Capture the cell that displays the provided text and extract its (x, y) central coordinate. 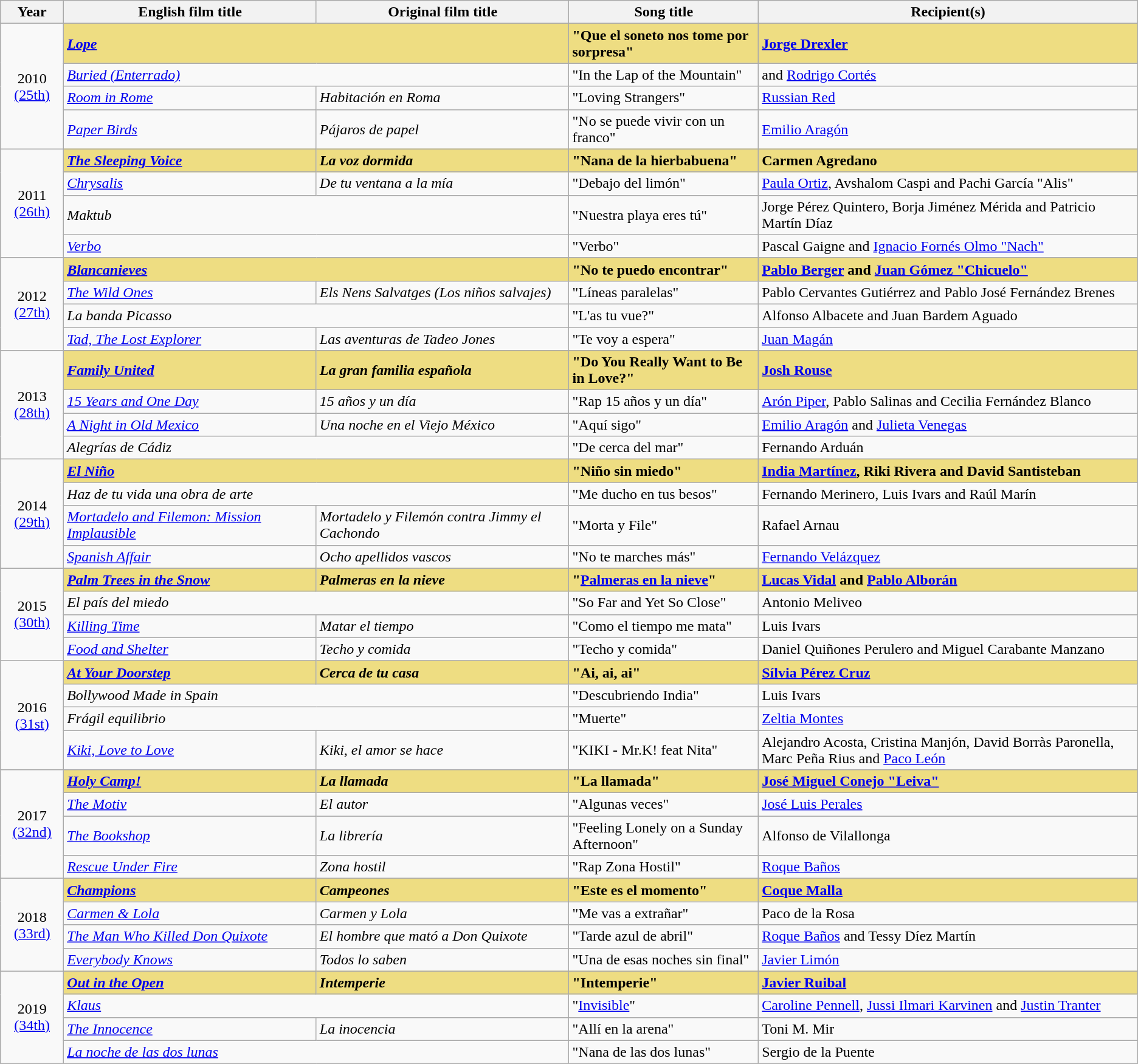
Mortadelo and Filemon: Mission Implausible (190, 525)
Out in the Open (190, 983)
Recipient(s) (948, 12)
15 Years and One Day (190, 402)
Jorge Pérez Quintero, Borja Jiménez Mérida and Patricio Martín Díaz (948, 215)
2018(33rd) (32, 925)
Tad, The Lost Explorer (190, 338)
De tu ventana a la mía (443, 184)
2014(29th) (32, 514)
Bollywood Made in Spain (316, 695)
Buried (Enterrado) (316, 75)
Paper Birds (190, 129)
Pablo Berger and Juan Gómez "Chicuelo" (948, 269)
"Intemperie" (664, 983)
Techo y comida (443, 649)
Alegrías de Cádiz (316, 448)
Verbo (316, 246)
2012(27th) (32, 304)
Matar el tiempo (443, 626)
Carmen y Lola (443, 913)
English film title (190, 12)
"Me ducho en tus besos" (664, 494)
El hombre que mató a Don Quixote (443, 936)
The Motiv (190, 805)
Pablo Cervantes Gutiérrez and Pablo José Fernández Brenes (948, 292)
At Your Doorstep (190, 672)
La inocencia (443, 1029)
"Nuestra playa eres tú" (664, 215)
Todos lo saben (443, 959)
"De cerca del mar" (664, 448)
India Martínez, Riki Rivera and David Santisteban (948, 471)
Paula Ortiz, Avshalom Caspi and Pachi García "Alis" (948, 184)
"Palmeras en la nieve" (664, 580)
"Nana de las dos lunas" (664, 1052)
Toni M. Mir (948, 1029)
El Niño (316, 471)
Klaus (316, 1006)
Room in Rome (190, 98)
Blancanieves (316, 269)
Pascal Gaigne and Ignacio Fornés Olmo "Nach" (948, 246)
Coque Malla (948, 890)
"Techo y comida" (664, 649)
2017(32nd) (32, 824)
Campeones (443, 890)
"Morta y File" (664, 525)
"Do You Really Want to Be in Love?" (664, 371)
Sergio de la Puente (948, 1052)
"Loving Strangers" (664, 98)
Carmen & Lola (190, 913)
"Debajo del limón" (664, 184)
Intemperie (443, 983)
"Invisible" (664, 1006)
Rescue Under Fire (190, 867)
Emilio Aragón (948, 129)
2011(26th) (32, 203)
José Luis Perales (948, 805)
Josh Rouse (948, 371)
El autor (443, 805)
A Night in Old Mexico (190, 425)
"Niño sin miedo" (664, 471)
"Te voy a espera" (664, 338)
"Verbo" (664, 246)
Frágil equilibrio (316, 718)
Alfonso Albacete and Juan Bardem Aguado (948, 315)
Fernando Merinero, Luis Ivars and Raúl Marín (948, 494)
"Rap Zona Hostil" (664, 867)
"Aquí sigo" (664, 425)
The Wild Ones (190, 292)
Habitación en Roma (443, 98)
"Descubriendo India" (664, 695)
Carmen Agredano (948, 160)
"L'as tu vue?" (664, 315)
"Algunas veces" (664, 805)
Emilio Aragón and Julieta Venegas (948, 425)
Original film title (443, 12)
José Miguel Conejo "Leiva" (948, 781)
Palmeras en la nieve (443, 580)
Year (32, 12)
"KIKI - Mr.K! feat Nita" (664, 750)
2016(31st) (32, 715)
2013(28th) (32, 405)
Els Nens Salvatges (Los niños salvajes) (443, 292)
"Me vas a extrañar" (664, 913)
La noche de las dos lunas (316, 1052)
La banda Picasso (316, 315)
"Nana de la hierbabuena" (664, 160)
La voz dormida (443, 160)
Caroline Pennell, Jussi Ilmari Karvinen and Justin Tranter (948, 1006)
Maktub (316, 215)
Food and Shelter (190, 649)
Ocho apellidos vascos (443, 557)
2019(34th) (32, 1017)
La gran familia española (443, 371)
"Feeling Lonely on a Sunday Afternoon" (664, 836)
"Líneas paralelas" (664, 292)
Lope (316, 44)
Pájaros de papel (443, 129)
Spanish Affair (190, 557)
The Sleeping Voice (190, 160)
"No te puedo encontrar" (664, 269)
Cerca de tu casa (443, 672)
El país del miedo (316, 603)
Antonio Meliveo (948, 603)
Alfonso de Vilallonga (948, 836)
Fernando Velázquez (948, 557)
Lucas Vidal and Pablo Alborán (948, 580)
Juan Magán (948, 338)
Paco de la Rosa (948, 913)
Roque Baños and Tessy Díez Martín (948, 936)
Arón Piper, Pablo Salinas and Cecilia Fernández Blanco (948, 402)
The Man Who Killed Don Quixote (190, 936)
"So Far and Yet So Close" (664, 603)
2010(25th) (32, 86)
Chrysalis (190, 184)
"Que el soneto nos tome por sorpresa" (664, 44)
Russian Red (948, 98)
Kiki, el amor se hace (443, 750)
Song title (664, 12)
"In the Lap of the Mountain" (664, 75)
La librería (443, 836)
Alejandro Acosta, Cristina Manjón, David Borràs Paronella, Marc Peña Rius and Paco León (948, 750)
Killing Time (190, 626)
Javier Limón (948, 959)
"No te marches más" (664, 557)
Las aventuras de Tadeo Jones (443, 338)
Jorge Drexler (948, 44)
and Rodrigo Cortés (948, 75)
Zeltia Montes (948, 718)
"Rap 15 años y un día" (664, 402)
"No se puede vivir con un franco" (664, 129)
"Muerte" (664, 718)
2015(30th) (32, 614)
"Ai, ai, ai" (664, 672)
Sílvia Pérez Cruz (948, 672)
Mortadelo y Filemón contra Jimmy el Cachondo (443, 525)
"Allí en la arena" (664, 1029)
"Este es el momento" (664, 890)
La llamada (443, 781)
Daniel Quiñones Perulero and Miguel Carabante Manzano (948, 649)
"La llamada" (664, 781)
The Bookshop (190, 836)
Una noche en el Viejo México (443, 425)
Palm Trees in the Snow (190, 580)
Family United (190, 371)
"Como el tiempo me mata" (664, 626)
"Una de esas noches sin final" (664, 959)
The Innocence (190, 1029)
"Tarde azul de abril" (664, 936)
Roque Baños (948, 867)
15 años y un día (443, 402)
Kiki, Love to Love (190, 750)
Zona hostil (443, 867)
Javier Ruibal (948, 983)
Champions (190, 890)
Rafael Arnau (948, 525)
Holy Camp! (190, 781)
Fernando Arduán (948, 448)
Haz de tu vida una obra de arte (316, 494)
Everybody Knows (190, 959)
